Detect which cell encompasses the target text, then output its (x, y) center coordinate. 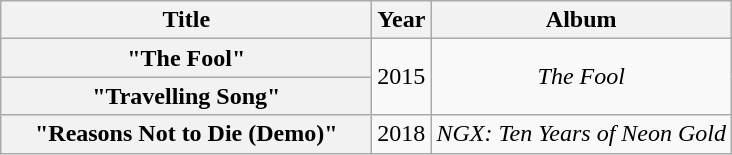
"The Fool" (186, 58)
Title (186, 20)
"Reasons Not to Die (Demo)" (186, 134)
2018 (402, 134)
"Travelling Song" (186, 96)
2015 (402, 77)
The Fool (582, 77)
Album (582, 20)
NGX: Ten Years of Neon Gold (582, 134)
Year (402, 20)
